Determine the (X, Y) coordinate at the center of the cell enclosing the given text.  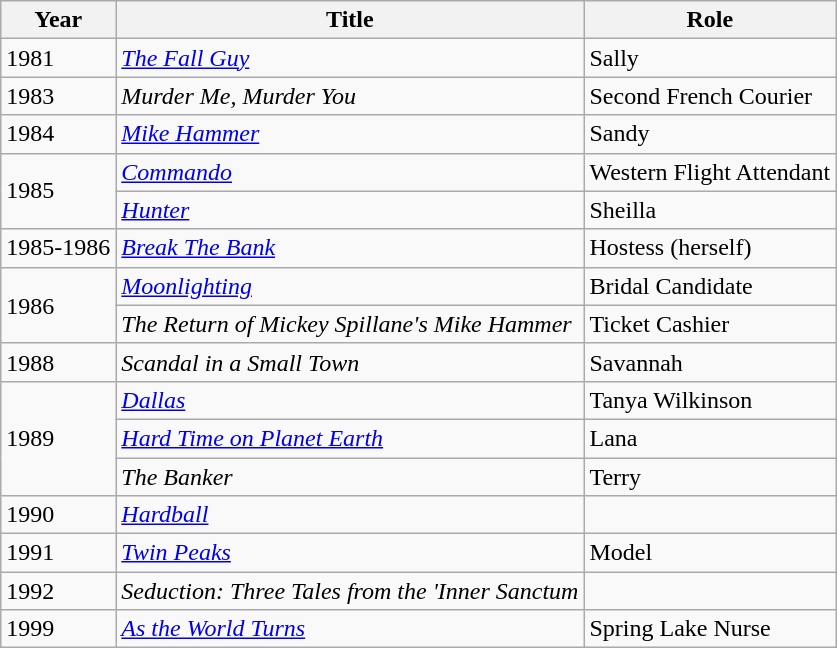
Terry (710, 477)
Dallas (350, 400)
Break The Bank (350, 248)
Second French Courier (710, 96)
1985 (58, 191)
1984 (58, 134)
The Banker (350, 477)
1989 (58, 438)
Seduction: Three Tales from the 'Inner Sanctum (350, 591)
Hard Time on Planet Earth (350, 438)
Tanya Wilkinson (710, 400)
Spring Lake Nurse (710, 629)
Mike Hammer (350, 134)
Hunter (350, 210)
Sandy (710, 134)
1983 (58, 96)
Role (710, 20)
Ticket Cashier (710, 324)
Sheilla (710, 210)
1988 (58, 362)
As the World Turns (350, 629)
1991 (58, 553)
Title (350, 20)
The Return of Mickey Spillane's Mike Hammer (350, 324)
Moonlighting (350, 286)
Bridal Candidate (710, 286)
Commando (350, 172)
The Fall Guy (350, 58)
Scandal in a Small Town (350, 362)
Savannah (710, 362)
Sally (710, 58)
1986 (58, 305)
Lana (710, 438)
Hardball (350, 515)
1992 (58, 591)
Model (710, 553)
Hostess (herself) (710, 248)
Twin Peaks (350, 553)
Murder Me, Murder You (350, 96)
1990 (58, 515)
1981 (58, 58)
1985-1986 (58, 248)
1999 (58, 629)
Western Flight Attendant (710, 172)
Year (58, 20)
